Capture the cell that displays the provided text and extract its (x, y) central coordinate. 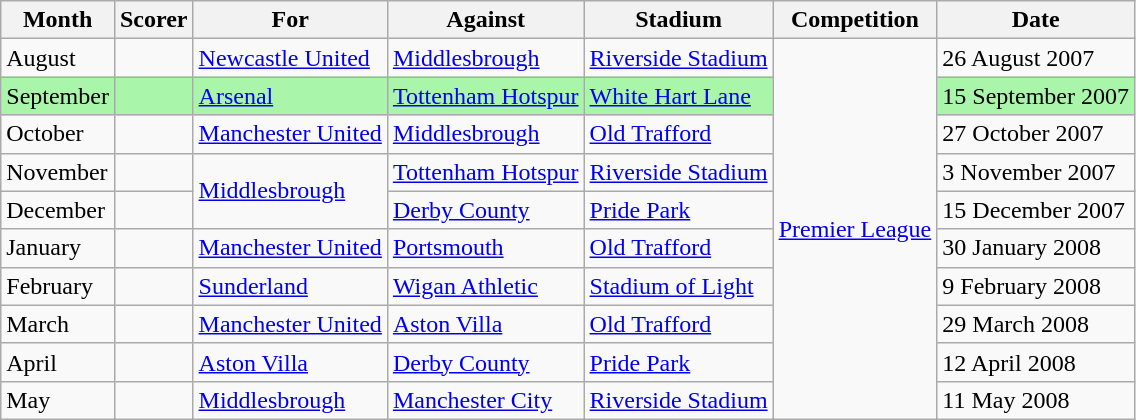
12 April 2008 (1036, 362)
Competition (855, 20)
Sunderland (290, 286)
March (58, 324)
9 February 2008 (1036, 286)
Scorer (154, 20)
January (58, 248)
Date (1036, 20)
26 August 2007 (1036, 58)
October (58, 134)
27 October 2007 (1036, 134)
11 May 2008 (1036, 400)
30 January 2008 (1036, 248)
Stadium (678, 20)
February (58, 286)
Stadium of Light (678, 286)
15 December 2007 (1036, 210)
Against (486, 20)
August (58, 58)
December (58, 210)
3 November 2007 (1036, 172)
November (58, 172)
15 September 2007 (1036, 96)
Wigan Athletic (486, 286)
May (58, 400)
29 March 2008 (1036, 324)
Portsmouth (486, 248)
Manchester City (486, 400)
Arsenal (290, 96)
White Hart Lane (678, 96)
September (58, 96)
Newcastle United (290, 58)
Month (58, 20)
Premier League (855, 230)
April (58, 362)
For (290, 20)
